Locate the cell with the specified text and output its [X, Y] center coordinate. 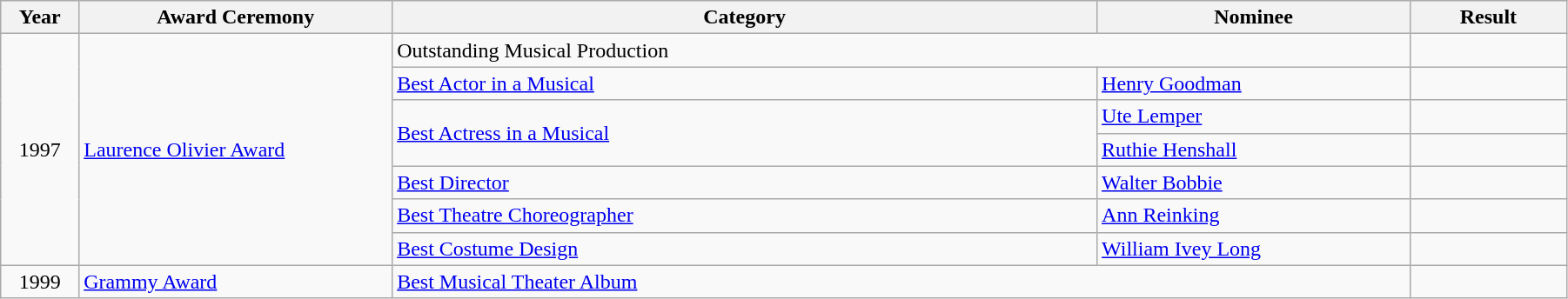
Henry Goodman [1254, 83]
Result [1488, 17]
William Ivey Long [1254, 249]
Ute Lemper [1254, 116]
1999 [40, 282]
Best Actor in a Musical [745, 83]
Best Theatre Choreographer [745, 216]
Grammy Award [236, 282]
Walter Bobbie [1254, 183]
Ruthie Henshall [1254, 149]
Laurence Olivier Award [236, 149]
Ann Reinking [1254, 216]
Nominee [1254, 17]
Best Musical Theater Album [901, 282]
Best Actress in a Musical [745, 133]
Outstanding Musical Production [901, 50]
Year [40, 17]
Best Costume Design [745, 249]
Best Director [745, 183]
Category [745, 17]
Award Ceremony [236, 17]
1997 [40, 149]
